Return (X, Y) of the center of cell containing provided text 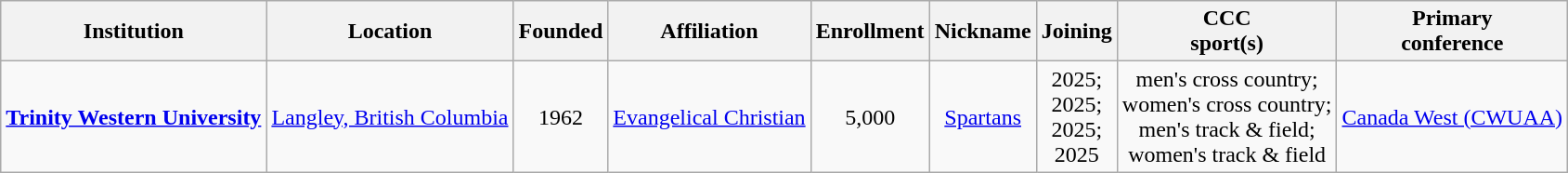
Spartans (982, 117)
1962 (561, 117)
Canada West (CWUAA) (1452, 117)
Affiliation (709, 32)
Langley, British Columbia (390, 117)
2025;2025;2025;2025 (1077, 117)
Primaryconference (1452, 32)
men's cross country;women's cross country;men's track & field;women's track & field (1227, 117)
5,000 (870, 117)
Institution (134, 32)
Location (390, 32)
Joining (1077, 32)
Enrollment (870, 32)
Evangelical Christian (709, 117)
Trinity Western University (134, 117)
Nickname (982, 32)
CCCsport(s) (1227, 32)
Founded (561, 32)
